For the text-containing cell, return its midpoint in [x, y] coordinate format. 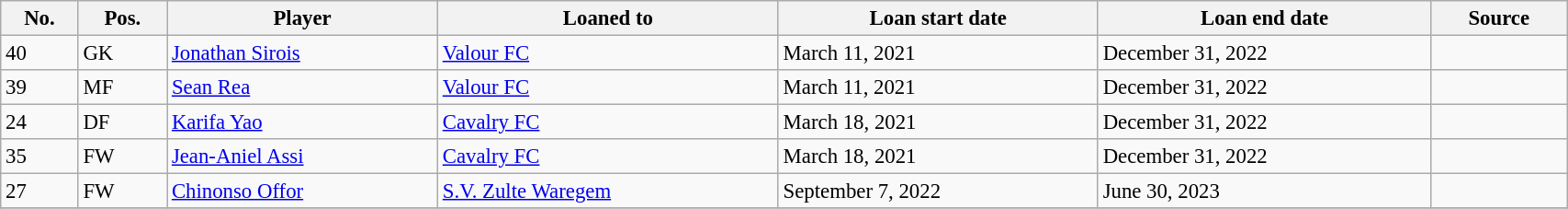
40 [39, 53]
Chinonso Offor [303, 192]
Jean-Aniel Assi [303, 157]
MF [122, 87]
June 30, 2023 [1264, 192]
No. [39, 18]
GK [122, 53]
Pos. [122, 18]
Source [1499, 18]
Sean Rea [303, 87]
27 [39, 192]
Loan end date [1264, 18]
39 [39, 87]
DF [122, 122]
Karifa Yao [303, 122]
Loan start date [938, 18]
Loaned to [608, 18]
Player [303, 18]
Jonathan Sirois [303, 53]
S.V. Zulte Waregem [608, 192]
September 7, 2022 [938, 192]
35 [39, 157]
24 [39, 122]
